From the cell containing the given text, extract its center point as [X, Y] coordinate. 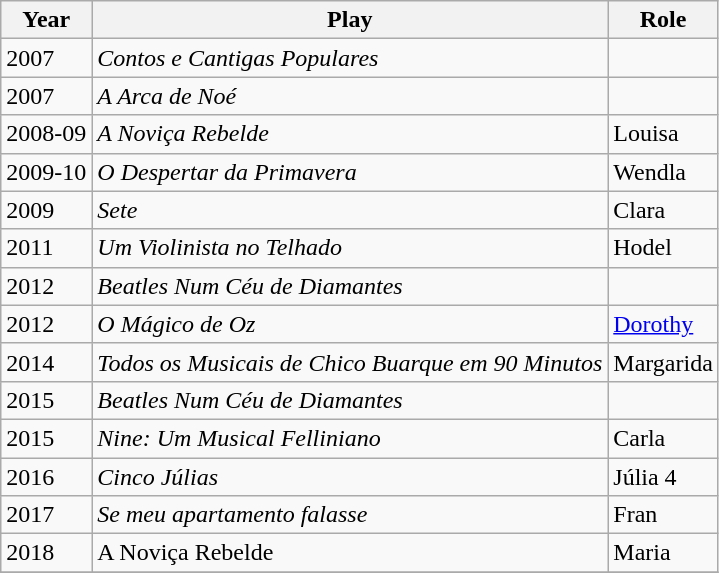
Júlia 4 [664, 477]
2008-09 [46, 134]
Margarida [664, 362]
Louisa [664, 134]
2009 [46, 210]
Todos os Musicais de Chico Buarque em 90 Minutos [350, 362]
Contos e Cantigas Populares [350, 58]
Play [350, 20]
2017 [46, 515]
O Despertar da Primavera [350, 172]
Fran [664, 515]
Clara [664, 210]
Hodel [664, 248]
2014 [46, 362]
Wendla [664, 172]
Dorothy [664, 324]
Sete [350, 210]
2018 [46, 553]
Role [664, 20]
Cinco Júlias [350, 477]
Carla [664, 438]
Um Violinista no Telhado [350, 248]
Nine: Um Musical Felliniano [350, 438]
2011 [46, 248]
Year [46, 20]
Maria [664, 553]
2009-10 [46, 172]
Se meu apartamento falasse [350, 515]
2016 [46, 477]
O Mágico de Oz [350, 324]
A Arca de Noé [350, 96]
